Search for the cell housing the specified text and yield its (X, Y) center coordinate. 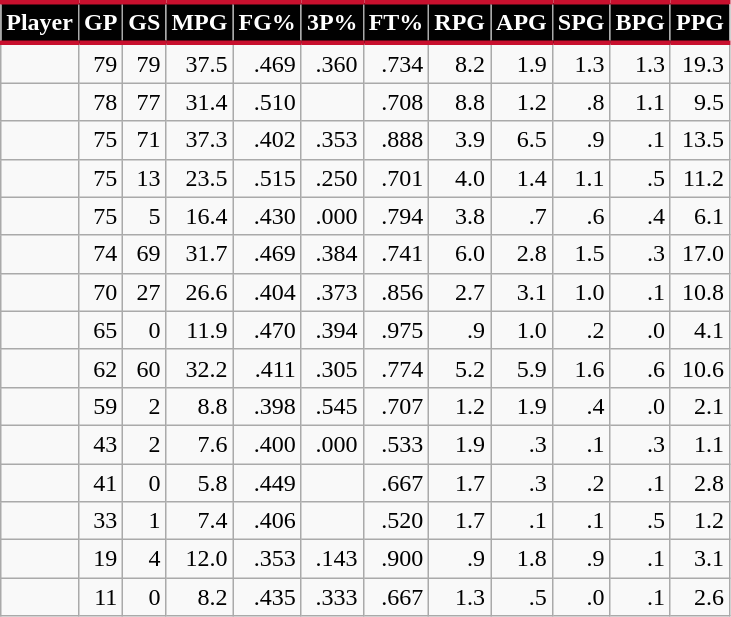
.400 (267, 444)
70 (100, 292)
1.8 (522, 559)
.449 (267, 483)
.411 (267, 368)
.701 (396, 178)
.143 (332, 559)
.975 (396, 330)
.7 (522, 216)
3P% (332, 22)
3.8 (460, 216)
17.0 (700, 254)
GP (100, 22)
5 (144, 216)
26.6 (200, 292)
Player (40, 22)
3.9 (460, 140)
.545 (332, 406)
.794 (396, 216)
.404 (267, 292)
1.6 (581, 368)
FG% (267, 22)
.402 (267, 140)
.900 (396, 559)
.533 (396, 444)
BPG (640, 22)
9.5 (700, 102)
11.9 (200, 330)
2.6 (700, 597)
37.5 (200, 63)
7.6 (200, 444)
.8 (581, 102)
31.4 (200, 102)
.774 (396, 368)
1 (144, 521)
2.1 (700, 406)
78 (100, 102)
2.7 (460, 292)
60 (144, 368)
37.3 (200, 140)
13.5 (700, 140)
.734 (396, 63)
.470 (267, 330)
.520 (396, 521)
19.3 (700, 63)
4.1 (700, 330)
SPG (581, 22)
.333 (332, 597)
.305 (332, 368)
.707 (396, 406)
4 (144, 559)
65 (100, 330)
1.4 (522, 178)
71 (144, 140)
.741 (396, 254)
.360 (332, 63)
6.1 (700, 216)
31.7 (200, 254)
.406 (267, 521)
27 (144, 292)
FT% (396, 22)
41 (100, 483)
5.8 (200, 483)
.398 (267, 406)
MPG (200, 22)
62 (100, 368)
.515 (267, 178)
19 (100, 559)
.394 (332, 330)
RPG (460, 22)
6.5 (522, 140)
16.4 (200, 216)
10.6 (700, 368)
5.9 (522, 368)
.250 (332, 178)
GS (144, 22)
23.5 (200, 178)
6.0 (460, 254)
43 (100, 444)
.708 (396, 102)
4.0 (460, 178)
.435 (267, 597)
.888 (396, 140)
59 (100, 406)
11.2 (700, 178)
11 (100, 597)
7.4 (200, 521)
32.2 (200, 368)
5.2 (460, 368)
.430 (267, 216)
1.5 (581, 254)
69 (144, 254)
10.8 (700, 292)
PPG (700, 22)
.373 (332, 292)
12.0 (200, 559)
.856 (396, 292)
APG (522, 22)
.510 (267, 102)
74 (100, 254)
.384 (332, 254)
13 (144, 178)
33 (100, 521)
77 (144, 102)
